From the cell containing the given text, extract its center point as [X, Y] coordinate. 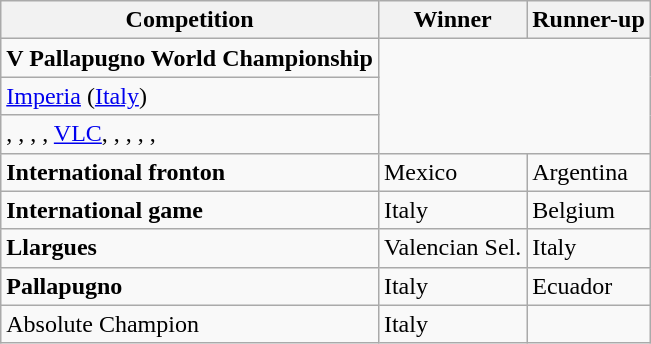
Mexico [452, 172]
International fronton [190, 172]
Pallapugno [190, 286]
Competition [190, 20]
Belgium [589, 210]
Argentina [589, 172]
Winner [452, 20]
Ecuador [589, 286]
, , , , VLC, , , , , [190, 134]
Valencian Sel. [452, 248]
Runner-up [589, 20]
V Pallapugno World Championship [190, 58]
Llargues [190, 248]
International game [190, 210]
Absolute Champion [190, 324]
Imperia (Italy) [190, 96]
